Output the (X, Y) coordinate of the center of the cell containing the given text.  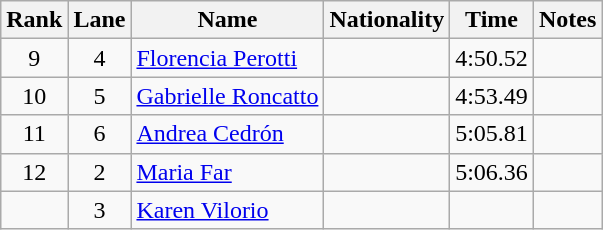
2 (100, 172)
11 (34, 134)
Time (492, 20)
Karen Vilorio (228, 210)
9 (34, 58)
Maria Far (228, 172)
Rank (34, 20)
Florencia Perotti (228, 58)
Gabrielle Roncatto (228, 96)
5:06.36 (492, 172)
Lane (100, 20)
5:05.81 (492, 134)
4:53.49 (492, 96)
4 (100, 58)
Nationality (387, 20)
6 (100, 134)
Name (228, 20)
Andrea Cedrón (228, 134)
10 (34, 96)
5 (100, 96)
12 (34, 172)
4:50.52 (492, 58)
3 (100, 210)
Notes (567, 20)
